Return the (x, y) coordinate for the center point of the cell that contains the specified text.  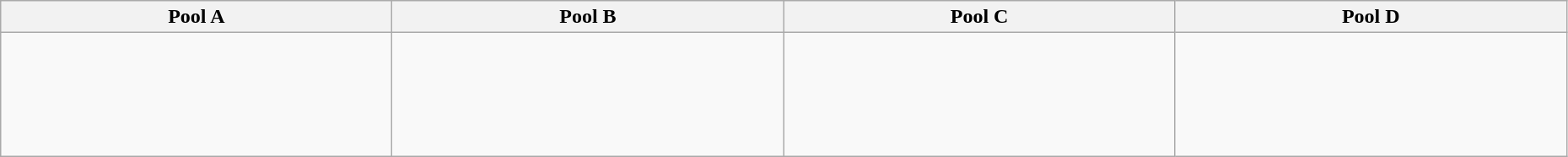
Pool A (197, 17)
Pool B (588, 17)
Pool D (1371, 17)
Pool C (979, 17)
